From the cell containing the given text, extract its center point as [x, y] coordinate. 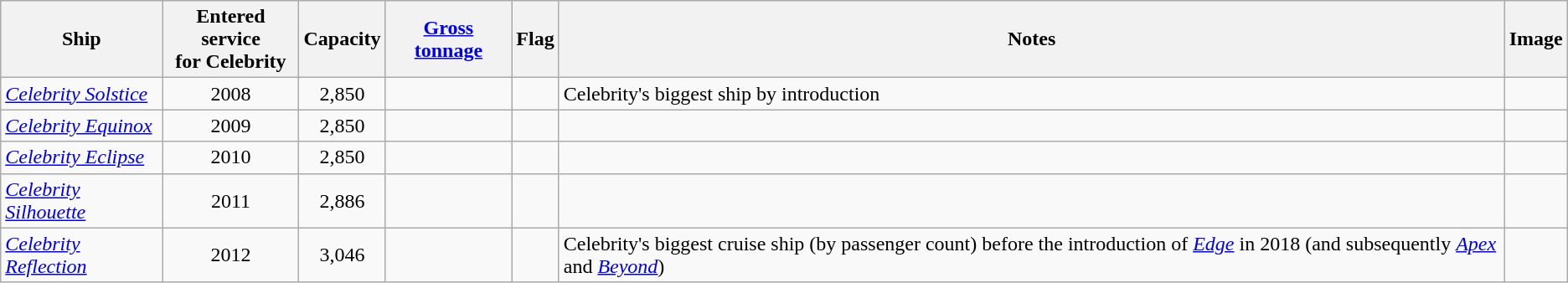
Gross tonnage [449, 39]
Celebrity's biggest ship by introduction [1032, 94]
Celebrity's biggest cruise ship (by passenger count) before the introduction of Edge in 2018 (and subsequently Apex and Beyond) [1032, 255]
Entered servicefor Celebrity [231, 39]
2,886 [342, 201]
2012 [231, 255]
Celebrity Equinox [82, 126]
Ship [82, 39]
2008 [231, 94]
Capacity [342, 39]
2011 [231, 201]
Celebrity Solstice [82, 94]
Celebrity Silhouette [82, 201]
Celebrity Eclipse [82, 157]
2009 [231, 126]
3,046 [342, 255]
Celebrity Reflection [82, 255]
2010 [231, 157]
Flag [535, 39]
Notes [1032, 39]
Image [1536, 39]
